Search for the cell housing the specified text and yield its [x, y] center coordinate. 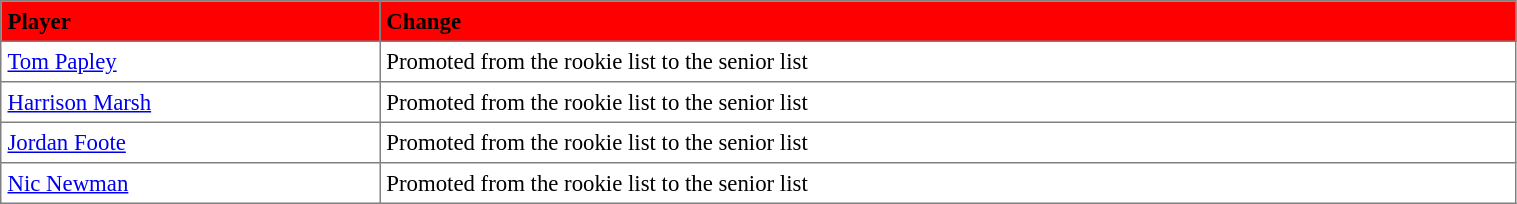
Nic Newman [190, 183]
Player [190, 21]
Tom Papley [190, 61]
Change [948, 21]
Harrison Marsh [190, 102]
Jordan Foote [190, 142]
